Find where the given text appears and provide that cell's center as [x, y] coordinate. 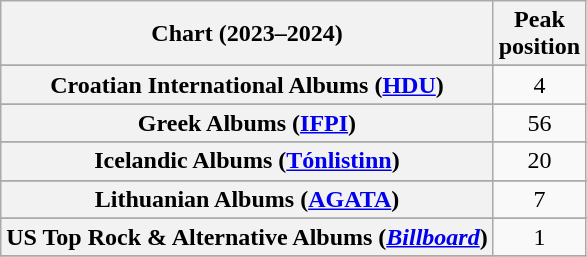
Peakposition [539, 34]
Lithuanian Albums (AGATA) [247, 199]
56 [539, 123]
7 [539, 199]
Croatian International Albums (HDU) [247, 85]
20 [539, 161]
4 [539, 85]
1 [539, 237]
US Top Rock & Alternative Albums (Billboard) [247, 237]
Greek Albums (IFPI) [247, 123]
Chart (2023–2024) [247, 34]
Icelandic Albums (Tónlistinn) [247, 161]
